Search for the cell housing the specified text and yield its (x, y) center coordinate. 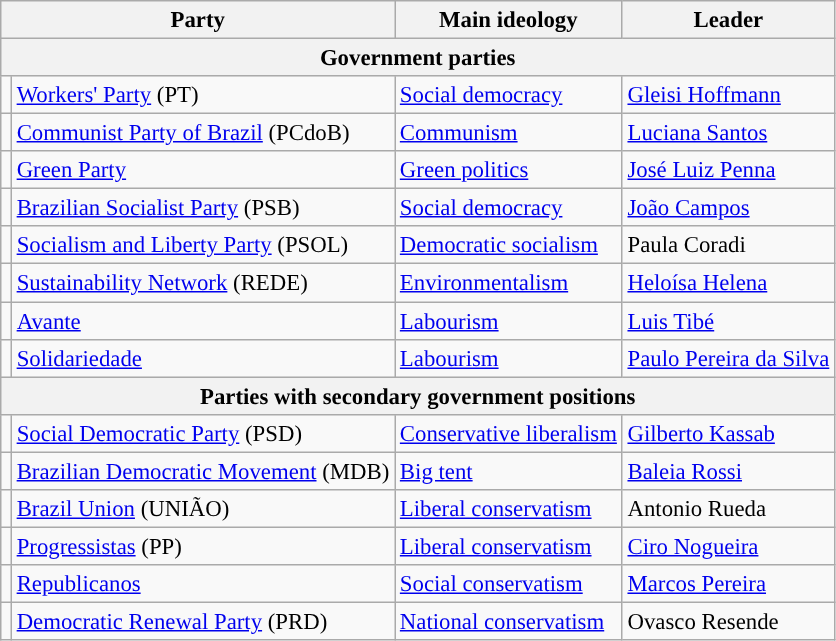
Paulo Pereira da Silva (728, 358)
National conservatism (509, 621)
Avante (202, 321)
Big tent (509, 471)
Socialism and Liberty Party (PSOL) (202, 245)
Republicanos (202, 584)
Gilberto Kassab (728, 433)
Green Party (202, 170)
Communist Party of Brazil (PCdoB) (202, 133)
Government parties (418, 58)
Sustainability Network (REDE) (202, 283)
Democratic socialism (509, 245)
Baleia Rossi (728, 471)
Social Democratic Party (PSD) (202, 433)
Marcos Pereira (728, 584)
Workers' Party (PT) (202, 95)
Heloísa Helena (728, 283)
Parties with secondary government positions (418, 396)
Ciro Nogueira (728, 546)
Social conservatism (509, 584)
Main ideology (509, 20)
Luciana Santos (728, 133)
Antonio Rueda (728, 509)
Party (198, 20)
Democratic Renewal Party (PRD) (202, 621)
Environmentalism (509, 283)
Leader (728, 20)
Ovasco Resende (728, 621)
Green politics (509, 170)
Brazil Union (UNIÃO) (202, 509)
Communism (509, 133)
Brazilian Democratic Movement (MDB) (202, 471)
Progressistas (PP) (202, 546)
Conservative liberalism (509, 433)
Luis Tibé (728, 321)
José Luiz Penna (728, 170)
Solidariedade (202, 358)
Brazilian Socialist Party (PSB) (202, 208)
João Campos (728, 208)
Gleisi Hoffmann (728, 95)
Paula Coradi (728, 245)
